Capture the cell that displays the provided text and extract its [x, y] central coordinate. 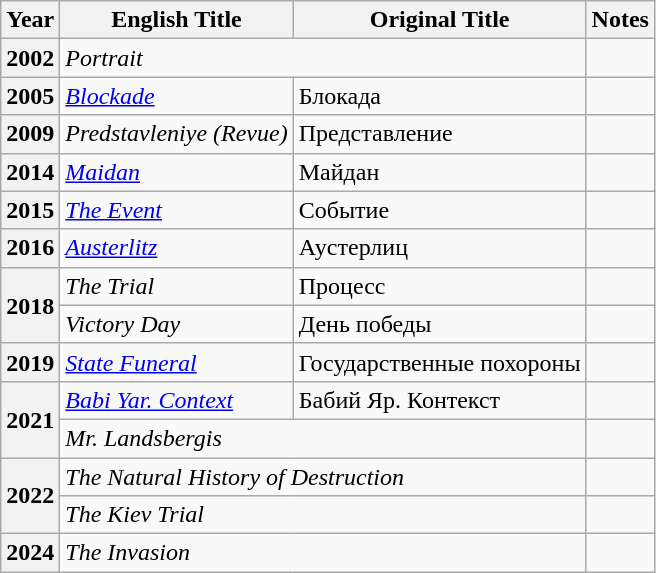
Blockade [176, 96]
2018 [30, 305]
Portrait [323, 58]
Maidan [176, 172]
2014 [30, 172]
The Event [176, 210]
Бабий Яр. Контекст [440, 400]
Notes [620, 20]
The Kiev Trial [323, 515]
English Title [176, 20]
The Trial [176, 286]
2021 [30, 419]
Austerlitz [176, 248]
Victory Day [176, 324]
2022 [30, 496]
2005 [30, 96]
2015 [30, 210]
Майдан [440, 172]
Mr. Landsbergis [323, 438]
День победы [440, 324]
The Invasion [323, 553]
2019 [30, 362]
Процесс [440, 286]
2002 [30, 58]
Year [30, 20]
The Natural History of Destruction [323, 477]
Событие [440, 210]
2024 [30, 553]
Predstavleniye (Revue) [176, 134]
Аустерлиц [440, 248]
Original Title [440, 20]
2009 [30, 134]
Babi Yar. Context [176, 400]
Государственные похороны [440, 362]
Блокада [440, 96]
2016 [30, 248]
Представление [440, 134]
State Funeral [176, 362]
